Locate the cell with the specified text and output its [x, y] center coordinate. 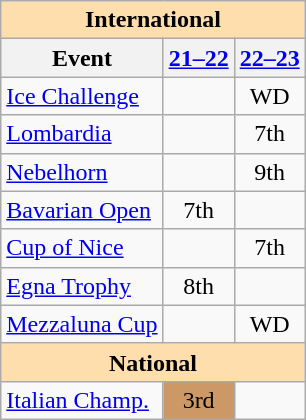
8th [198, 286]
Italian Champ. [82, 400]
22–23 [270, 58]
Event [82, 58]
International [153, 20]
Mezzaluna Cup [82, 324]
Egna Trophy [82, 286]
21–22 [198, 58]
Lombardia [82, 134]
Ice Challenge [82, 96]
Cup of Nice [82, 248]
Nebelhorn [82, 172]
National [153, 362]
Bavarian Open [82, 210]
3rd [198, 400]
9th [270, 172]
